Find where the given text appears and provide that cell's center as (x, y) coordinate. 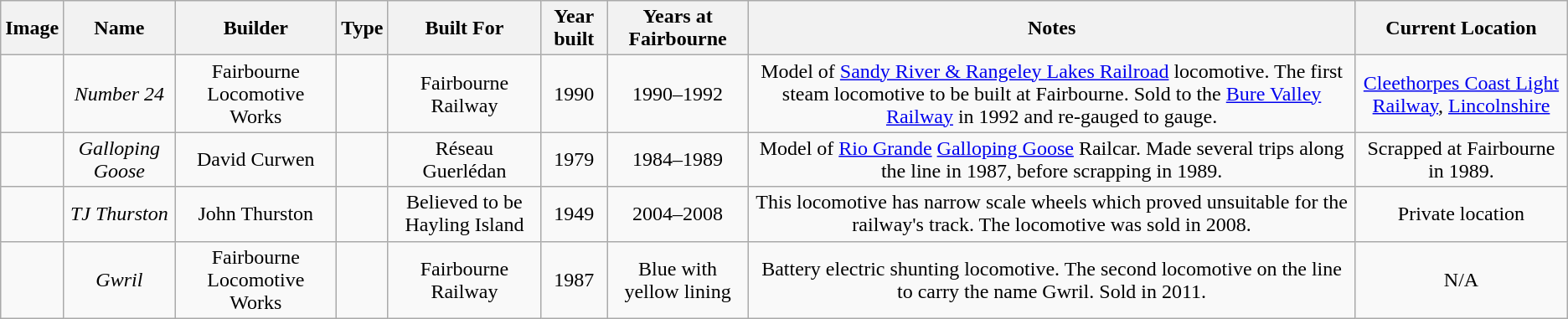
Believed to be Hayling Island (464, 214)
Scrapped at Fairbourne in 1989. (1462, 159)
David Curwen (256, 159)
Years at Fairbourne (678, 28)
2004–2008 (678, 214)
Type (362, 28)
TJ Thurston (119, 214)
Notes (1051, 28)
N/A (1462, 280)
Model of Rio Grande Galloping Goose Railcar. Made several trips along the line in 1987, before scrapping in 1989. (1051, 159)
Blue with yellow lining (678, 280)
1990 (575, 94)
Built For (464, 28)
Battery electric shunting locomotive. The second locomotive on the line to carry the name Gwril. Sold in 2011. (1051, 280)
Private location (1462, 214)
Réseau Guerlédan (464, 159)
Number 24 (119, 94)
John Thurston (256, 214)
Cleethorpes Coast Light Railway, Lincolnshire (1462, 94)
Name (119, 28)
Year built (575, 28)
Current Location (1462, 28)
Builder (256, 28)
Galloping Goose (119, 159)
Gwril (119, 280)
1984–1989 (678, 159)
1990–1992 (678, 94)
This locomotive has narrow scale wheels which proved unsuitable for the railway's track. The locomotive was sold in 2008. (1051, 214)
1979 (575, 159)
Image (32, 28)
1949 (575, 214)
1987 (575, 280)
